Return the (X, Y) coordinate for the center point of the cell that contains the specified text.  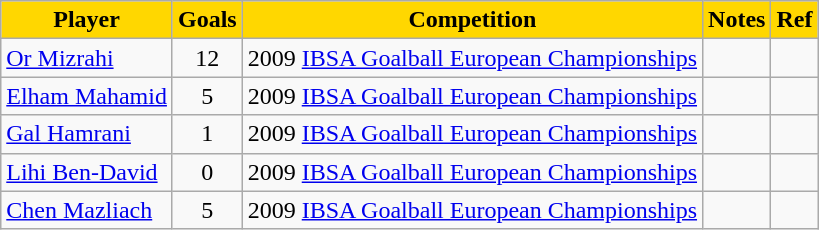
Lihi Ben-David (87, 172)
Notes (737, 20)
Competition (472, 20)
Chen Mazliach (87, 210)
Player (87, 20)
1 (207, 134)
Ref (794, 20)
Gal Hamrani (87, 134)
Goals (207, 20)
Or Mizrahi (87, 58)
0 (207, 172)
12 (207, 58)
Elham Mahamid (87, 96)
